Provide the [x, y] coordinate of the cell's center where the given text is located.  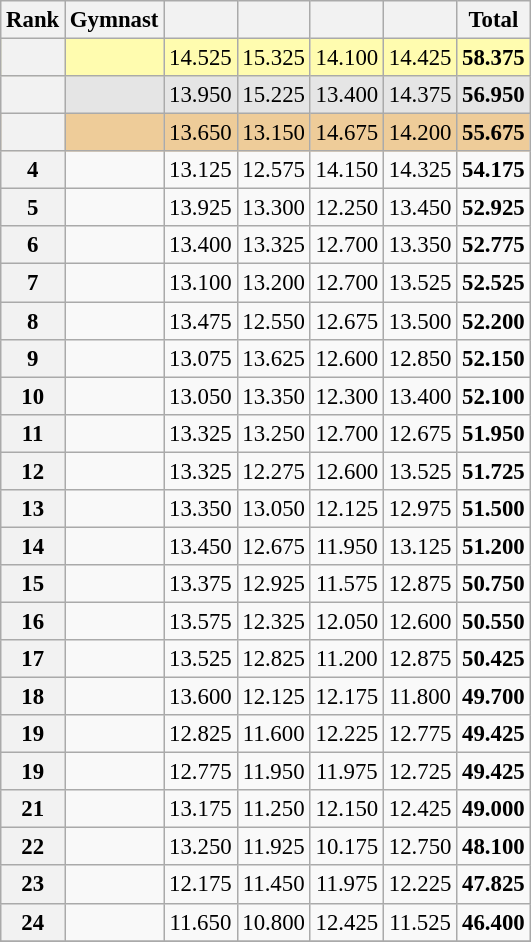
52.775 [494, 245]
15.225 [274, 95]
Rank [33, 20]
4 [33, 170]
13.200 [274, 283]
51.725 [494, 471]
5 [33, 208]
12.750 [420, 847]
55.675 [494, 133]
11.250 [274, 809]
49.700 [494, 697]
12.050 [346, 621]
9 [33, 358]
52.100 [494, 396]
52.525 [494, 283]
13.075 [200, 358]
11.600 [274, 734]
11.525 [420, 922]
15 [33, 584]
12.325 [274, 621]
12 [33, 471]
10 [33, 396]
12.575 [274, 170]
12.550 [274, 321]
15.325 [274, 58]
52.150 [494, 358]
18 [33, 697]
14 [33, 546]
14.325 [420, 170]
58.375 [494, 58]
12.150 [346, 809]
12.975 [420, 509]
13.625 [274, 358]
50.425 [494, 659]
51.200 [494, 546]
11.575 [346, 584]
6 [33, 245]
14.425 [420, 58]
48.100 [494, 847]
47.825 [494, 885]
23 [33, 885]
50.750 [494, 584]
51.500 [494, 509]
13.100 [200, 283]
24 [33, 922]
13.150 [274, 133]
8 [33, 321]
13.300 [274, 208]
14.150 [346, 170]
11.200 [346, 659]
13.925 [200, 208]
11.650 [200, 922]
14.200 [420, 133]
12.925 [274, 584]
13.175 [200, 809]
46.400 [494, 922]
12.250 [346, 208]
13.475 [200, 321]
11.800 [420, 697]
13.950 [200, 95]
22 [33, 847]
50.550 [494, 621]
17 [33, 659]
12.850 [420, 358]
14.675 [346, 133]
7 [33, 283]
13.575 [200, 621]
14.100 [346, 58]
12.275 [274, 471]
16 [33, 621]
49.000 [494, 809]
52.925 [494, 208]
10.175 [346, 847]
56.950 [494, 95]
54.175 [494, 170]
52.200 [494, 321]
13.375 [200, 584]
12.725 [420, 772]
13.650 [200, 133]
12.300 [346, 396]
14.375 [420, 95]
11.450 [274, 885]
Gymnast [114, 20]
13.600 [200, 697]
Total [494, 20]
11.925 [274, 847]
10.800 [274, 922]
51.950 [494, 433]
13.500 [420, 321]
13 [33, 509]
14.525 [200, 58]
21 [33, 809]
11 [33, 433]
